From the cell containing the given text, extract its center point as (X, Y) coordinate. 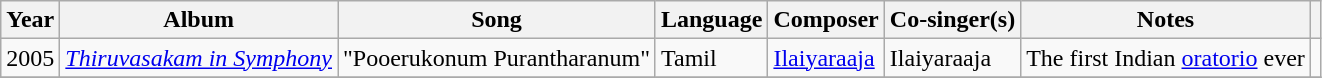
Tamil (711, 58)
Year (30, 20)
Album (199, 20)
Notes (1166, 20)
"Pooerukonum Purantharanum" (497, 58)
Thiruvasakam in Symphony (199, 58)
Composer (826, 20)
The first Indian oratorio ever (1166, 58)
2005 (30, 58)
Song (497, 20)
Co-singer(s) (952, 20)
Language (711, 20)
